Output the [X, Y] coordinate of the center of the cell containing the given text.  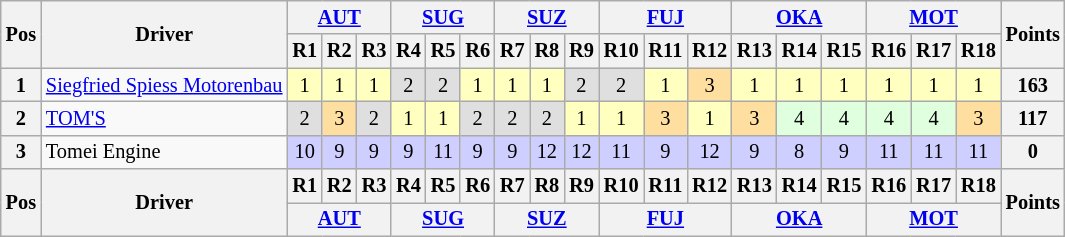
10 [304, 152]
0 [1033, 152]
Tomei Engine [164, 152]
163 [1033, 85]
Siegfried Spiess Motorenbau [164, 85]
8 [800, 152]
117 [1033, 118]
TOM'S [164, 118]
